Scan for the cell matching the given text and deliver its (x, y) coordinate at center. 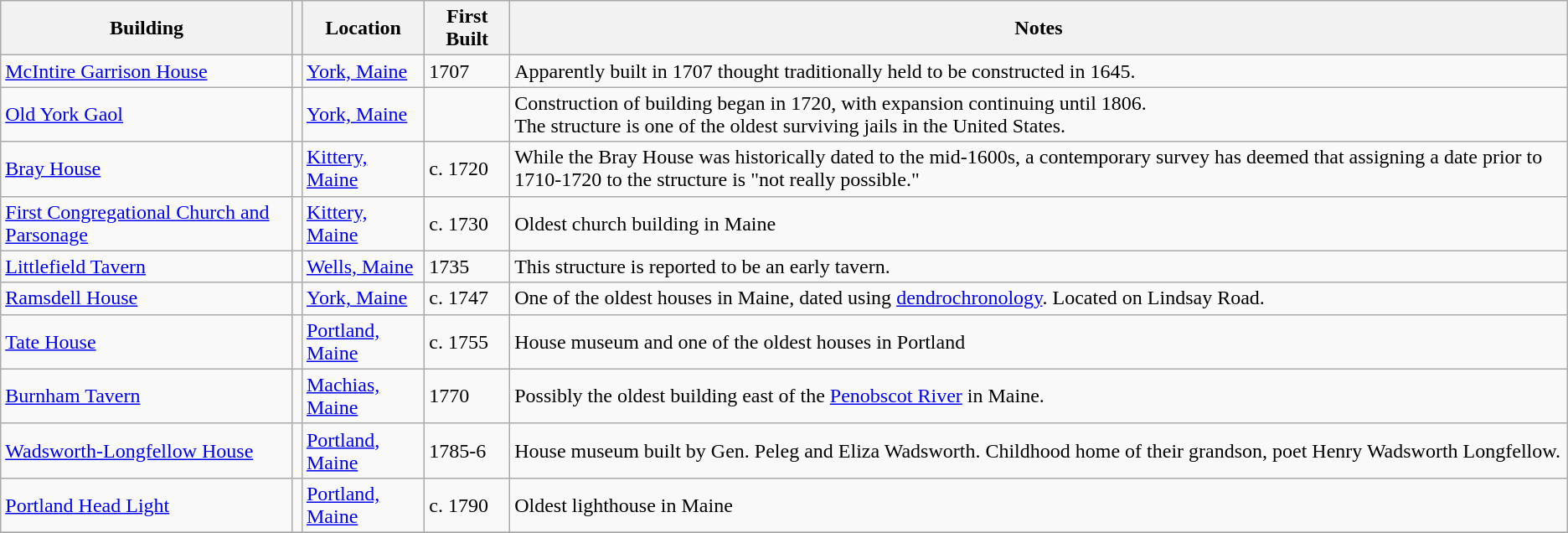
Machias, Maine (363, 396)
Portland Head Light (147, 505)
Location (363, 28)
Construction of building began in 1720, with expansion continuing until 1806.The structure is one of the oldest surviving jails in the United States. (1039, 114)
Ramsdell House (147, 298)
First Congregational Church and Parsonage (147, 223)
House museum and one of the oldest houses in Portland (1039, 342)
1785-6 (467, 451)
House museum built by Gen. Peleg and Eliza Wadsworth. Childhood home of their grandson, poet Henry Wadsworth Longfellow. (1039, 451)
Apparently built in 1707 thought traditionally held to be constructed in 1645. (1039, 71)
1770 (467, 396)
This structure is reported to be an early tavern. (1039, 266)
One of the oldest houses in Maine, dated using dendrochronology. Located on Lindsay Road. (1039, 298)
1707 (467, 71)
1735 (467, 266)
Bray House (147, 169)
Building (147, 28)
c. 1720 (467, 169)
c. 1730 (467, 223)
Notes (1039, 28)
c. 1790 (467, 505)
Burnham Tavern (147, 396)
Tate House (147, 342)
McIntire Garrison House (147, 71)
Wadsworth-Longfellow House (147, 451)
Old York Gaol (147, 114)
First Built (467, 28)
Wells, Maine (363, 266)
c. 1755 (467, 342)
c. 1747 (467, 298)
Oldest lighthouse in Maine (1039, 505)
Possibly the oldest building east of the Penobscot River in Maine. (1039, 396)
Littlefield Tavern (147, 266)
Oldest church building in Maine (1039, 223)
